Output the [X, Y] coordinate of the center of the cell containing the given text.  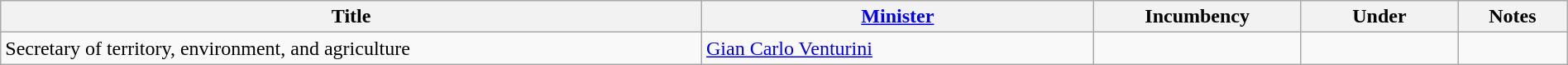
Incumbency [1198, 17]
Secretary of territory, environment, and agriculture [351, 48]
Under [1379, 17]
Gian Carlo Venturini [898, 48]
Title [351, 17]
Notes [1513, 17]
Minister [898, 17]
